Identify which cell holds the provided text, then report its [X, Y] central coordinate. 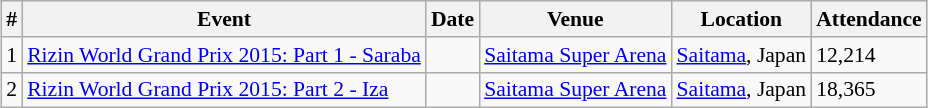
2 [12, 90]
Rizin World Grand Prix 2015: Part 1 - Saraba [224, 55]
Venue [575, 19]
12,214 [869, 55]
Location [741, 19]
18,365 [869, 90]
Event [224, 19]
Attendance [869, 19]
# [12, 19]
Date [452, 19]
Rizin World Grand Prix 2015: Part 2 - Iza [224, 90]
1 [12, 55]
